Extract the [x, y] coordinate from the center of the cell holding the provided text.  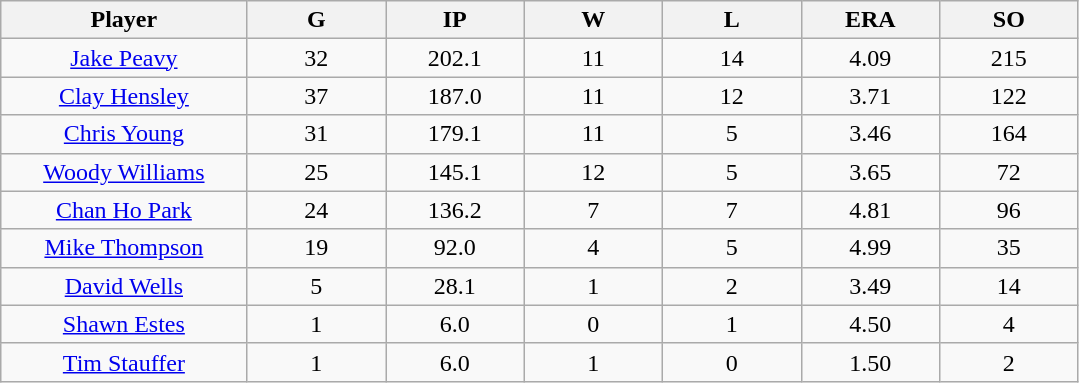
Shawn Estes [124, 324]
136.2 [456, 210]
202.1 [456, 58]
SO [1010, 20]
28.1 [456, 286]
145.1 [456, 172]
25 [316, 172]
215 [1010, 58]
David Wells [124, 286]
3.46 [870, 134]
Woody Williams [124, 172]
G [316, 20]
Mike Thompson [124, 248]
Jake Peavy [124, 58]
35 [1010, 248]
19 [316, 248]
3.71 [870, 96]
Tim Stauffer [124, 362]
24 [316, 210]
Clay Hensley [124, 96]
72 [1010, 172]
4.50 [870, 324]
96 [1010, 210]
1.50 [870, 362]
Chan Ho Park [124, 210]
4.09 [870, 58]
4.99 [870, 248]
3.49 [870, 286]
ERA [870, 20]
92.0 [456, 248]
31 [316, 134]
122 [1010, 96]
Chris Young [124, 134]
L [732, 20]
179.1 [456, 134]
Player [124, 20]
164 [1010, 134]
32 [316, 58]
3.65 [870, 172]
W [594, 20]
37 [316, 96]
IP [456, 20]
187.0 [456, 96]
4.81 [870, 210]
